Detect which cell encompasses the target text, then output its [x, y] center coordinate. 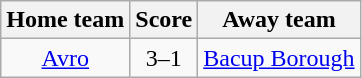
Score [164, 20]
Bacup Borough [279, 58]
Away team [279, 20]
3–1 [164, 58]
Avro [66, 58]
Home team [66, 20]
